Return (x, y) of the center of cell containing provided text 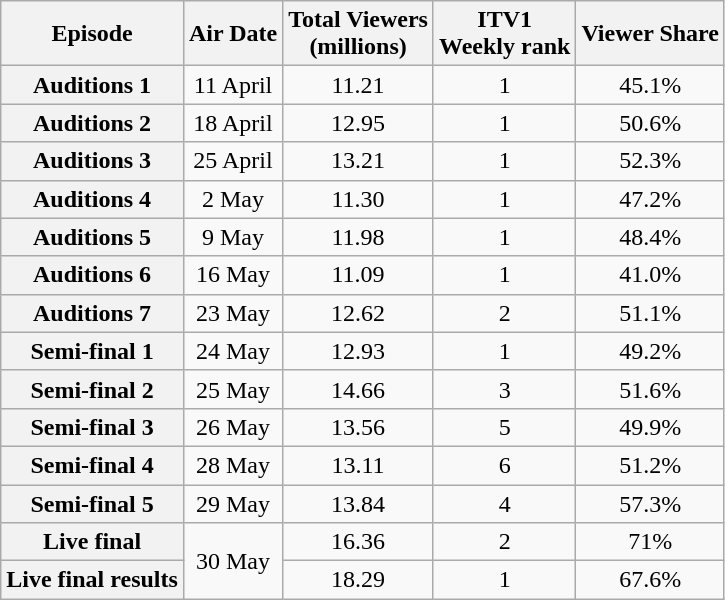
12.62 (358, 313)
Episode (92, 34)
23 May (232, 313)
47.2% (650, 199)
18.29 (358, 580)
Auditions 4 (92, 199)
51.1% (650, 313)
13.11 (358, 465)
11.21 (358, 85)
11.09 (358, 275)
26 May (232, 427)
12.95 (358, 123)
67.6% (650, 580)
6 (504, 465)
Live final (92, 542)
28 May (232, 465)
11 April (232, 85)
Viewer Share (650, 34)
57.3% (650, 503)
51.2% (650, 465)
41.0% (650, 275)
Auditions 1 (92, 85)
50.6% (650, 123)
Auditions 5 (92, 237)
Air Date (232, 34)
2 May (232, 199)
Total Viewers(millions) (358, 34)
11.98 (358, 237)
Semi-final 1 (92, 351)
Live final results (92, 580)
ITV1Weekly rank (504, 34)
Auditions 7 (92, 313)
14.66 (358, 389)
Semi-final 3 (92, 427)
13.21 (358, 161)
29 May (232, 503)
71% (650, 542)
18 April (232, 123)
5 (504, 427)
49.9% (650, 427)
Semi-final 5 (92, 503)
9 May (232, 237)
3 (504, 389)
Semi-final 4 (92, 465)
Auditions 6 (92, 275)
Semi-final 2 (92, 389)
45.1% (650, 85)
16.36 (358, 542)
Auditions 3 (92, 161)
24 May (232, 351)
49.2% (650, 351)
25 April (232, 161)
25 May (232, 389)
52.3% (650, 161)
Auditions 2 (92, 123)
12.93 (358, 351)
30 May (232, 561)
48.4% (650, 237)
11.30 (358, 199)
13.56 (358, 427)
13.84 (358, 503)
51.6% (650, 389)
4 (504, 503)
16 May (232, 275)
